Output the [X, Y] coordinate of the center of the cell containing the given text.  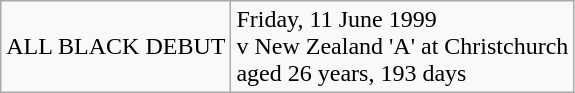
Friday, 11 June 1999v New Zealand 'A' at Christchurchaged 26 years, 193 days [402, 47]
ALL BLACK DEBUT [116, 47]
